Locate the cell with the specified text and output its [X, Y] center coordinate. 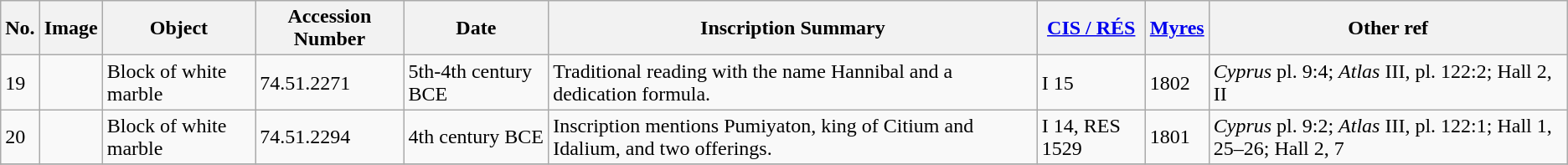
Inscription mentions Pumiyaton, king of Citium and Idalium, and two offerings. [793, 137]
4th century BCE [476, 137]
Cyprus pl. 9:2; Atlas III, pl. 122:1; Hall 1, 25–26; Hall 2, 7 [1388, 137]
Myres [1177, 28]
No. [20, 28]
20 [20, 137]
Traditional reading with the name Hannibal and a dedication formula. [793, 82]
1802 [1177, 82]
Other ref [1388, 28]
74.51.2271 [330, 82]
Inscription Summary [793, 28]
1801 [1177, 137]
Accession Number [330, 28]
Image [70, 28]
19 [20, 82]
I 14, RES 1529 [1091, 137]
CIS / RÉS [1091, 28]
74.51.2294 [330, 137]
Object [179, 28]
5th-4th century BCE [476, 82]
Date [476, 28]
Cyprus pl. 9:4; Atlas III, pl. 122:2; Hall 2, II [1388, 82]
I 15 [1091, 82]
